Return [x, y] of the center of cell containing provided text 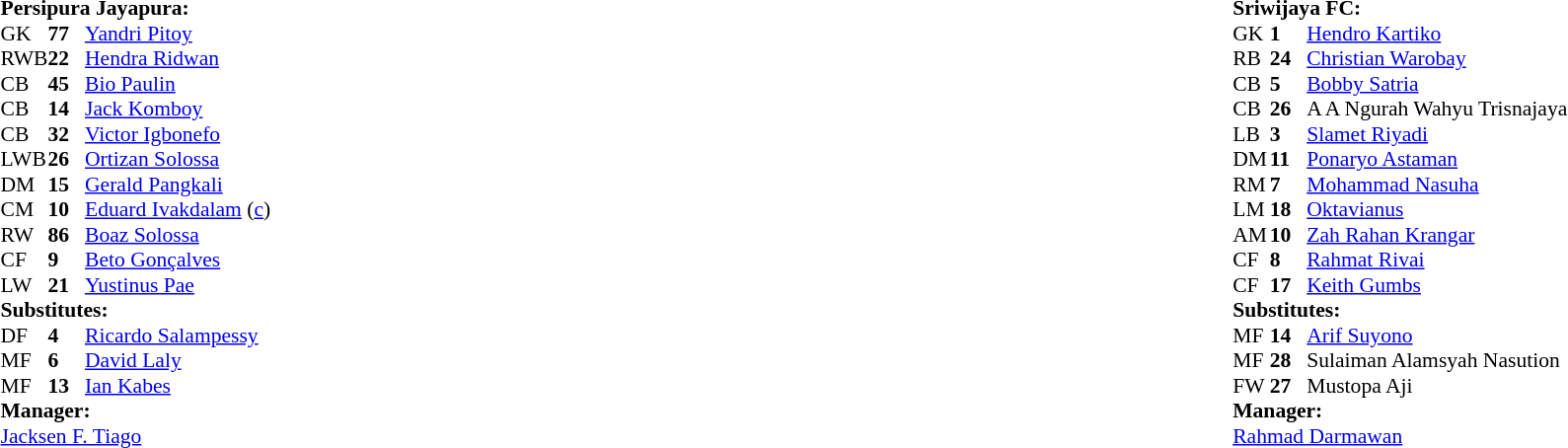
Slamet Riyadi [1437, 134]
DF [24, 336]
1 [1289, 34]
Zah Rahan Krangar [1437, 235]
Jack Komboy [178, 110]
Mustopa Aji [1437, 386]
Hendro Kartiko [1437, 34]
Hendra Ridwan [178, 58]
45 [66, 84]
4 [66, 336]
9 [66, 260]
LW [24, 285]
32 [66, 134]
RWB [24, 58]
Ricardo Salampessy [178, 336]
David Laly [178, 360]
Christian Warobay [1437, 58]
LM [1251, 210]
RB [1251, 58]
LWB [24, 159]
Eduard Ivakdalam (c) [178, 210]
18 [1289, 210]
28 [1289, 360]
21 [66, 285]
27 [1289, 386]
AM [1251, 235]
7 [1289, 185]
Yustinus Pae [178, 285]
Bio Paulin [178, 84]
Sulaiman Alamsyah Nasution [1437, 360]
Ortizan Solossa [178, 159]
13 [66, 386]
Beto Gonçalves [178, 260]
Victor Igbonefo [178, 134]
Oktavianus [1437, 210]
77 [66, 34]
3 [1289, 134]
Gerald Pangkali [178, 185]
Bobby Satria [1437, 84]
Yandri Pitoy [178, 34]
CM [24, 210]
24 [1289, 58]
86 [66, 235]
11 [1289, 159]
5 [1289, 84]
Keith Gumbs [1437, 285]
22 [66, 58]
FW [1251, 386]
A A Ngurah Wahyu Trisnajaya [1437, 110]
Boaz Solossa [178, 235]
Mohammad Nasuha [1437, 185]
8 [1289, 260]
Arif Suyono [1437, 336]
Ponaryo Astaman [1437, 159]
Rahmat Rivai [1437, 260]
Ian Kabes [178, 386]
LB [1251, 134]
15 [66, 185]
17 [1289, 285]
6 [66, 360]
RW [24, 235]
RM [1251, 185]
